Return the [x, y] coordinate for the center point of the cell that contains the specified text.  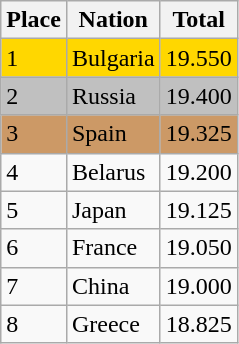
3 [34, 134]
19.050 [198, 248]
Total [198, 20]
Japan [113, 210]
Bulgaria [113, 58]
19.400 [198, 96]
19.200 [198, 172]
19.000 [198, 286]
19.550 [198, 58]
7 [34, 286]
5 [34, 210]
France [113, 248]
4 [34, 172]
19.325 [198, 134]
2 [34, 96]
Russia [113, 96]
Place [34, 20]
6 [34, 248]
19.125 [198, 210]
18.825 [198, 324]
Spain [113, 134]
Belarus [113, 172]
Greece [113, 324]
1 [34, 58]
8 [34, 324]
China [113, 286]
Nation [113, 20]
